Detect which cell encompasses the target text, then output its [x, y] center coordinate. 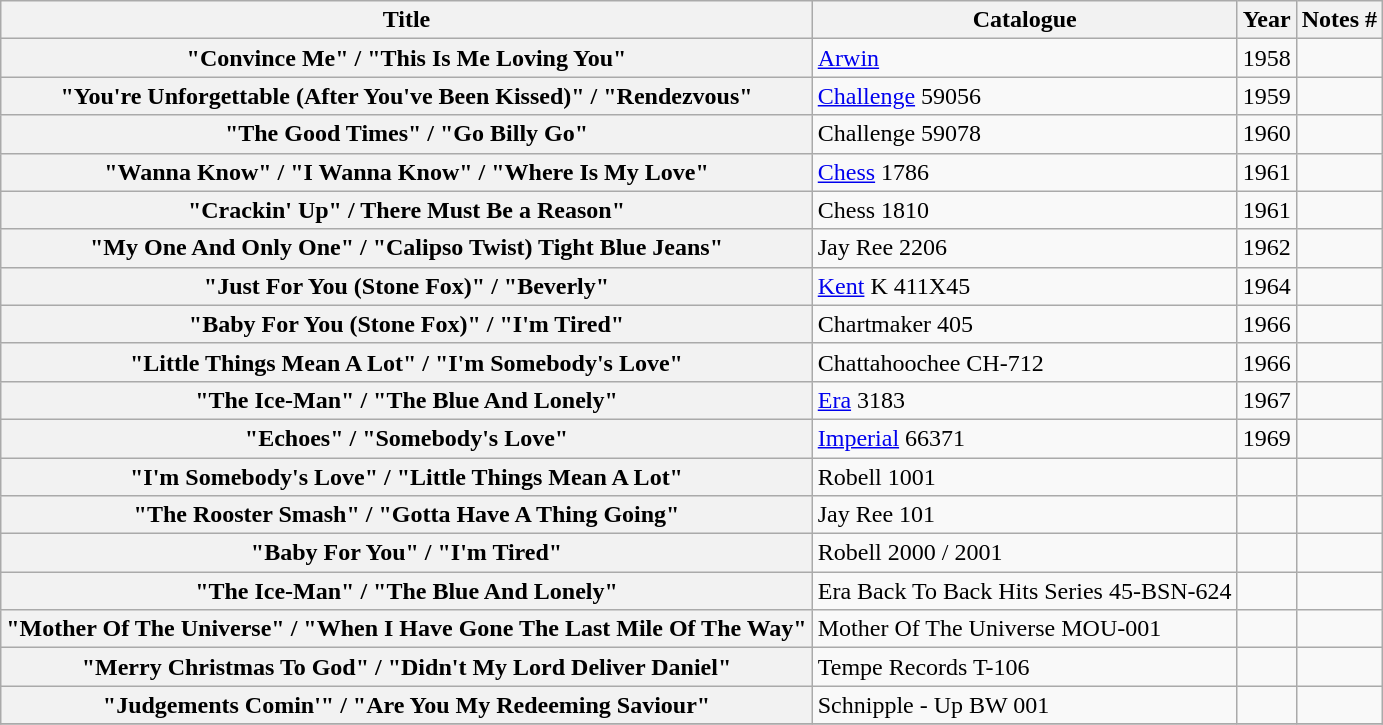
Mother Of The Universe MOU-001 [1024, 629]
"Baby For You (Stone Fox)" / "I'm Tired" [406, 324]
Imperial 66371 [1024, 438]
Arwin [1024, 58]
"Merry Christmas To God" / "Didn't My Lord Deliver Daniel" [406, 667]
Title [406, 20]
"The Rooster Smash" / "Gotta Have A Thing Going" [406, 515]
"Baby For You" / "I'm Tired" [406, 553]
1969 [1266, 438]
Year [1266, 20]
Notes # [1339, 20]
1960 [1266, 134]
Chess 1786 [1024, 172]
Chess 1810 [1024, 210]
Chartmaker 405 [1024, 324]
Schnipple - Up BW 001 [1024, 705]
"You're Unforgettable (After You've Been Kissed)" / "Rendezvous" [406, 96]
1962 [1266, 248]
Robell 1001 [1024, 477]
Catalogue [1024, 20]
"Judgements Comin'" / "Are You My Redeeming Saviour" [406, 705]
Robell 2000 / 2001 [1024, 553]
"Mother Of The Universe" / "When I Have Gone The Last Mile Of The Way" [406, 629]
Challenge 59078 [1024, 134]
1959 [1266, 96]
"My One And Only One" / "Calipso Twist) Tight Blue Jeans" [406, 248]
"I'm Somebody's Love" / "Little Things Mean A Lot" [406, 477]
"The Good Times" / "Go Billy Go" [406, 134]
1967 [1266, 400]
Jay Ree 101 [1024, 515]
Tempe Records T-106 [1024, 667]
Kent K 411X45 [1024, 286]
Era 3183 [1024, 400]
"Crackin' Up" / There Must Be a Reason" [406, 210]
1958 [1266, 58]
"Echoes" / "Somebody's Love" [406, 438]
Challenge 59056 [1024, 96]
Jay Ree 2206 [1024, 248]
"Just For You (Stone Fox)" / "Beverly" [406, 286]
Era Back To Back Hits Series 45-BSN-624 [1024, 591]
"Little Things Mean A Lot" / "I'm Somebody's Love" [406, 362]
1964 [1266, 286]
"Convince Me" / "This Is Me Loving You" [406, 58]
"Wanna Know" / "I Wanna Know" / "Where Is My Love" [406, 172]
Chattahoochee CH-712 [1024, 362]
